Search for the cell housing the specified text and yield its (x, y) center coordinate. 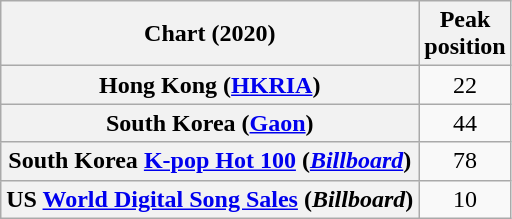
22 (465, 85)
44 (465, 123)
Chart (2020) (210, 34)
Peakposition (465, 34)
78 (465, 161)
South Korea K-pop Hot 100 (Billboard) (210, 161)
US World Digital Song Sales (Billboard) (210, 199)
Hong Kong (HKRIA) (210, 85)
10 (465, 199)
South Korea (Gaon) (210, 123)
